Scan for the cell matching the given text and deliver its [x, y] coordinate at center. 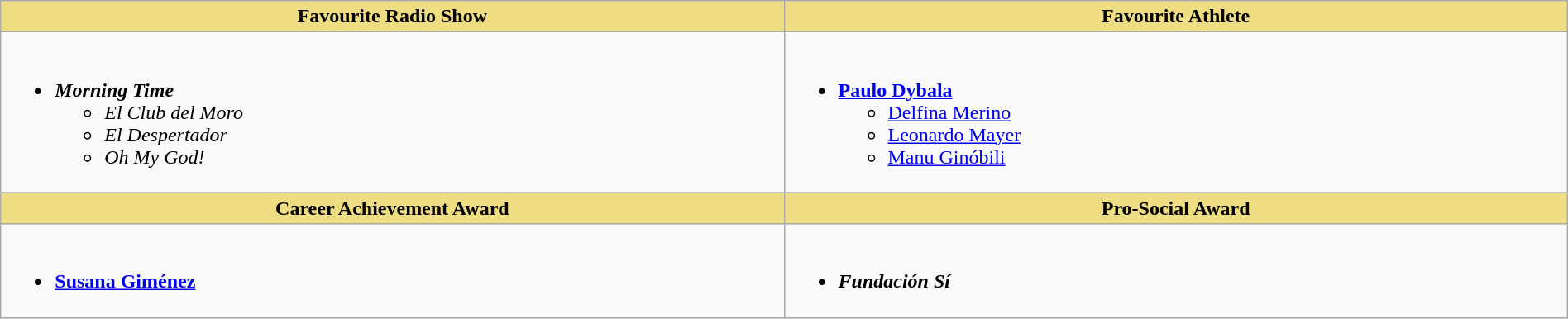
Paulo DybalaDelfina MerinoLeonardo MayerManu Ginóbili [1176, 112]
Morning TimeEl Club del MoroEl DespertadorOh My God! [392, 112]
Fundación Sí [1176, 271]
Susana Giménez [392, 271]
Career Achievement Award [392, 208]
Favourite Radio Show [392, 17]
Favourite Athlete [1176, 17]
Pro-Social Award [1176, 208]
